Determine the (X, Y) coordinate at the center of the cell enclosing the given text.  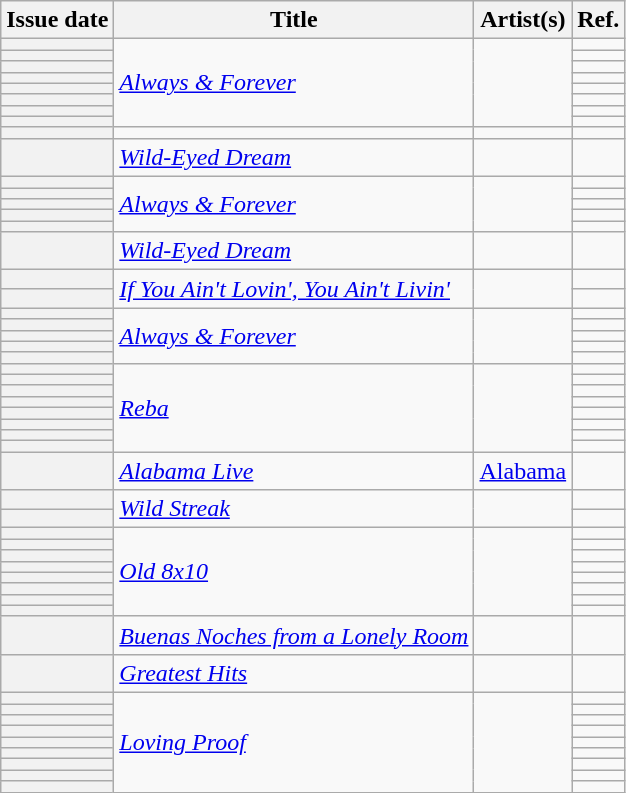
Artist(s) (523, 20)
Ref. (598, 20)
Loving Proof (294, 742)
If You Ain't Lovin', You Ain't Livin' (294, 289)
Issue date (58, 20)
Wild Streak (294, 509)
Title (294, 20)
Buenas Noches from a Lonely Room (294, 635)
Greatest Hits (294, 673)
Alabama (523, 471)
Old 8x10 (294, 572)
Reba (294, 407)
Alabama Live (294, 471)
